For the text-containing cell, return its midpoint in [x, y] coordinate format. 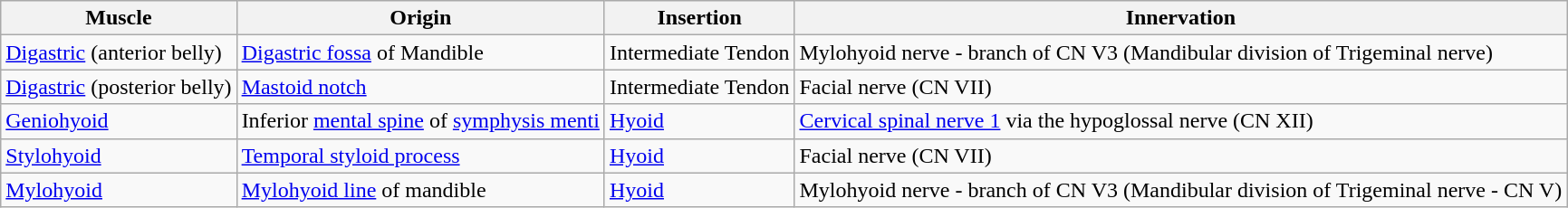
Mylohyoid [119, 190]
Muscle [119, 18]
Innervation [1181, 18]
Mylohyoid nerve - branch of CN V3 (Mandibular division of Trigeminal nerve - CN V) [1181, 190]
Digastric fossa of Mandible [420, 52]
Digastric (posterior belly) [119, 87]
Inferior mental spine of symphysis menti [420, 121]
Mylohyoid line of mandible [420, 190]
Mastoid notch [420, 87]
Geniohyoid [119, 121]
Mylohyoid nerve - branch of CN V3 (Mandibular division of Trigeminal nerve) [1181, 52]
Stylohyoid [119, 156]
Cervical spinal nerve 1 via the hypoglossal nerve (CN XII) [1181, 121]
Origin [420, 18]
Digastric (anterior belly) [119, 52]
Temporal styloid process [420, 156]
Insertion [699, 18]
